Determine the [X, Y] coordinate at the center of the cell enclosing the given text.  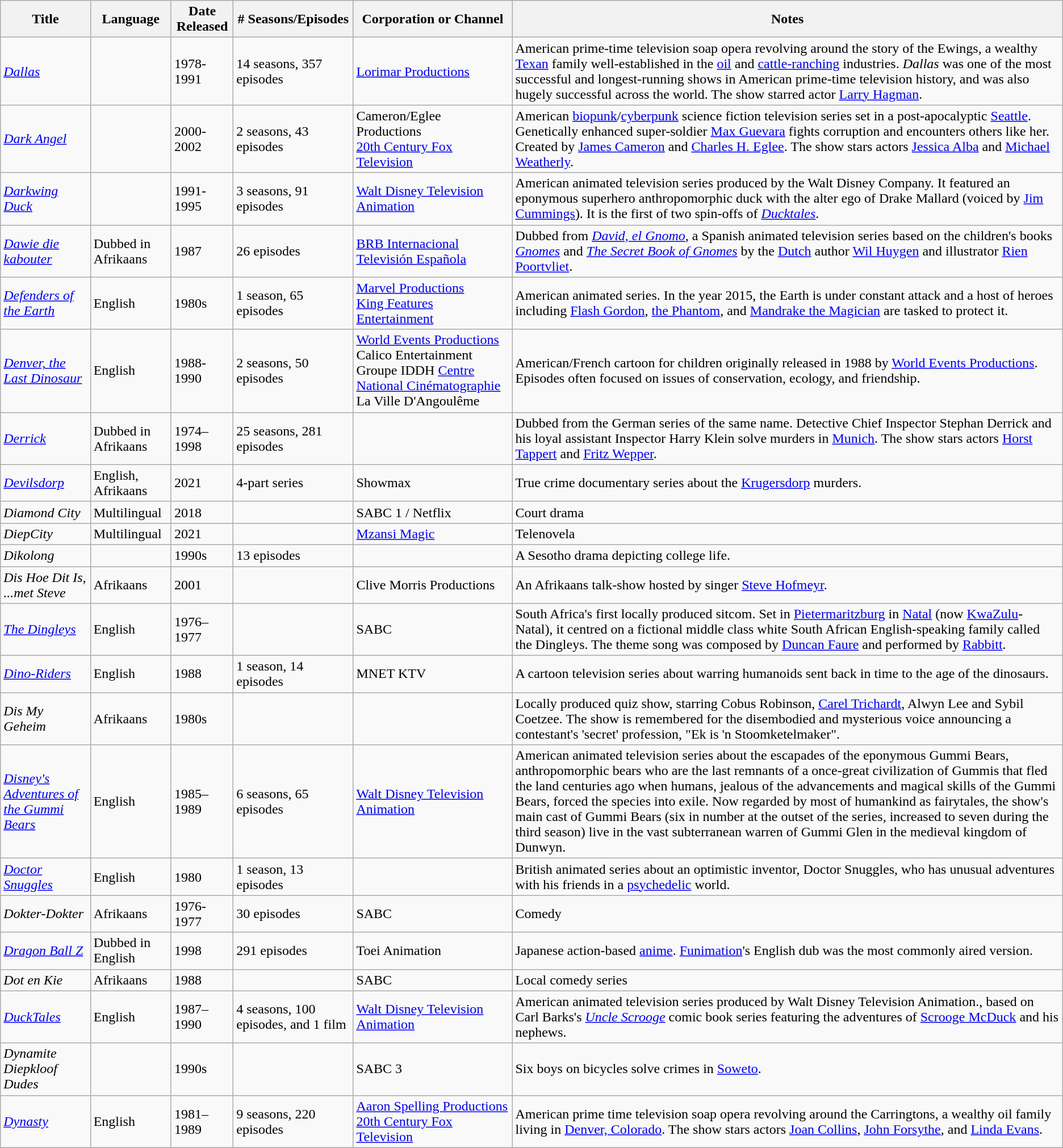
English, Afrikaans [131, 483]
25 seasons, 281 episodes [293, 438]
Mzansi Magic [433, 534]
Title [45, 19]
1998 [202, 950]
1976–1977 [202, 630]
1974–1998 [202, 438]
Japanese action-based anime. Funimation's English dub was the most commonly aired version. [787, 950]
Dot en Kie [45, 980]
Aaron Spelling Productions20th Century Fox Television [433, 1121]
Clive Morris Productions [433, 585]
Dubbed in English [131, 950]
Diamond City [45, 512]
Lorimar Productions [433, 72]
Dis My Geheim [45, 719]
Local comedy series [787, 980]
Dallas [45, 72]
9 seasons, 220 episodes [293, 1121]
1976-1977 [202, 914]
Toei Animation [433, 950]
Cameron/Eglee Productions20th Century Fox Television [433, 139]
An Afrikaans talk-show hosted by singer Steve Hofmeyr. [787, 585]
SABC 3 [433, 1069]
Derrick [45, 438]
2001 [202, 585]
Doctor Snuggles [45, 877]
1 season, 14 episodes [293, 674]
Dokter-Dokter [45, 914]
Disney's Adventures of the Gummi Bears [45, 802]
6 seasons, 65 episodes [293, 802]
1 season, 65 episodes [293, 303]
Comedy [787, 914]
Date Released [202, 19]
3 seasons, 91 episodes [293, 199]
4 seasons, 100 episodes, and 1 film [293, 1017]
26 episodes [293, 251]
13 episodes [293, 555]
Dark Angel [45, 139]
Language [131, 19]
Dis Hoe Dit Is, ...met Steve [45, 585]
Marvel ProductionsKing Features Entertainment [433, 303]
The Dingleys [45, 630]
MNET KTV [433, 674]
Denver, the Last Dinosaur [45, 371]
A Sesotho drama depicting college life. [787, 555]
SABC 1 / Netflix [433, 512]
Darkwing Duck [45, 199]
1987 [202, 251]
Telenovela [787, 534]
DuckTales [45, 1017]
Corporation or Channel [433, 19]
# Seasons/Episodes [293, 19]
British animated series about an optimistic inventor, Doctor Snuggles, who has unusual adventures with his friends in a psychedelic world. [787, 877]
1978-1991 [202, 72]
Dikolong [45, 555]
Dawie die kabouter [45, 251]
4-part series [293, 483]
30 episodes [293, 914]
1985–1989 [202, 802]
1988-1990 [202, 371]
14 seasons, 357 episodes [293, 72]
A cartoon television series about warring humanoids sent back in time to the age of the dinosaurs. [787, 674]
BRB InternacionalTelevisión Española [433, 251]
2 seasons, 50 episodes [293, 371]
Dynasty [45, 1121]
Six boys on bicycles solve crimes in Soweto. [787, 1069]
1980 [202, 877]
Showmax [433, 483]
World Events ProductionsCalico Entertainment Groupe IDDH Centre National Cinématographie La Ville D'Angoulême [433, 371]
Dino-Riders [45, 674]
2000-2002 [202, 139]
1987–1990 [202, 1017]
True crime documentary series about the Krugersdorp murders. [787, 483]
Dynamite Diepkloof Dudes [45, 1069]
Court drama [787, 512]
1 season, 13 episodes [293, 877]
Defenders of the Earth [45, 303]
291 episodes [293, 950]
1981–1989 [202, 1121]
Notes [787, 19]
Dragon Ball Z [45, 950]
2 seasons, 43 episodes [293, 139]
2018 [202, 512]
Devilsdorp [45, 483]
1991-1995 [202, 199]
DiepCity [45, 534]
